Return the (X, Y) coordinate for the center point of the cell that contains the specified text.  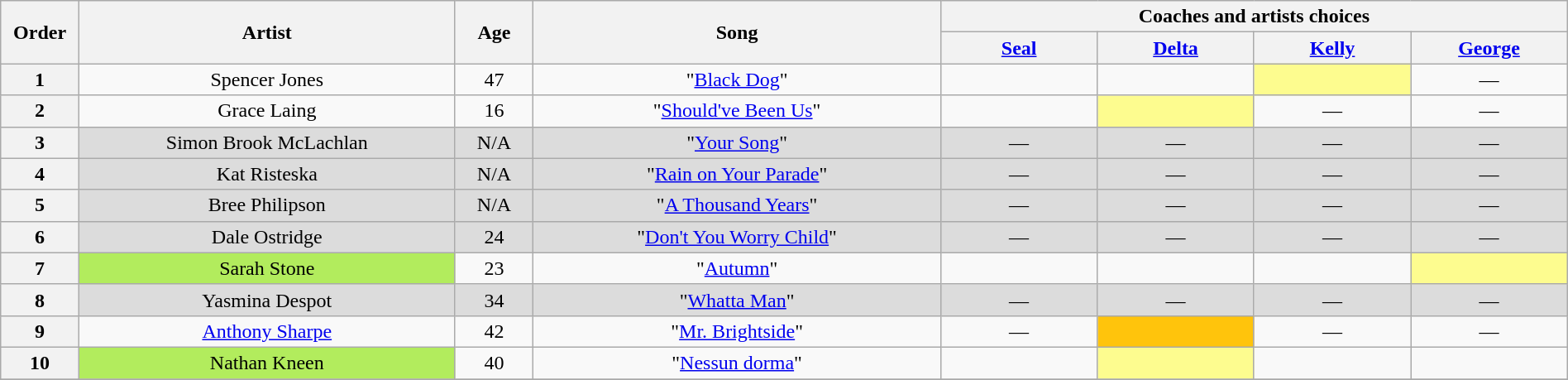
Song (738, 32)
Coaches and artists choices (1254, 17)
Anthony Sharpe (266, 331)
"Black Dog" (738, 79)
42 (495, 331)
16 (495, 111)
"A Thousand Years" (738, 205)
Bree Philipson (266, 205)
10 (40, 363)
Grace Laing (266, 111)
40 (495, 363)
Delta (1176, 48)
"Your Song" (738, 142)
Dale Ostridge (266, 237)
6 (40, 237)
Age (495, 32)
4 (40, 174)
24 (495, 237)
8 (40, 300)
Simon Brook McLachlan (266, 142)
9 (40, 331)
1 (40, 79)
5 (40, 205)
Spencer Jones (266, 79)
47 (495, 79)
34 (495, 300)
George (1489, 48)
"Rain on Your Parade" (738, 174)
Order (40, 32)
Nathan Kneen (266, 363)
2 (40, 111)
"Autumn" (738, 268)
"Nessun dorma" (738, 363)
"Don't You Worry Child" (738, 237)
3 (40, 142)
Seal (1019, 48)
"Whatta Man" (738, 300)
Yasmina Despot (266, 300)
Kat Risteska (266, 174)
7 (40, 268)
Sarah Stone (266, 268)
"Should've Been Us" (738, 111)
"Mr. Brightside" (738, 331)
Artist (266, 32)
Kelly (1331, 48)
23 (495, 268)
